Output the [X, Y] coordinate of the center of the cell containing the given text.  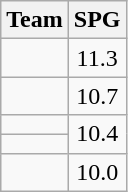
10.7 [97, 96]
10.0 [97, 172]
SPG [97, 20]
11.3 [97, 58]
Team [35, 20]
10.4 [97, 134]
